For the text-containing cell, return its midpoint in (X, Y) coordinate format. 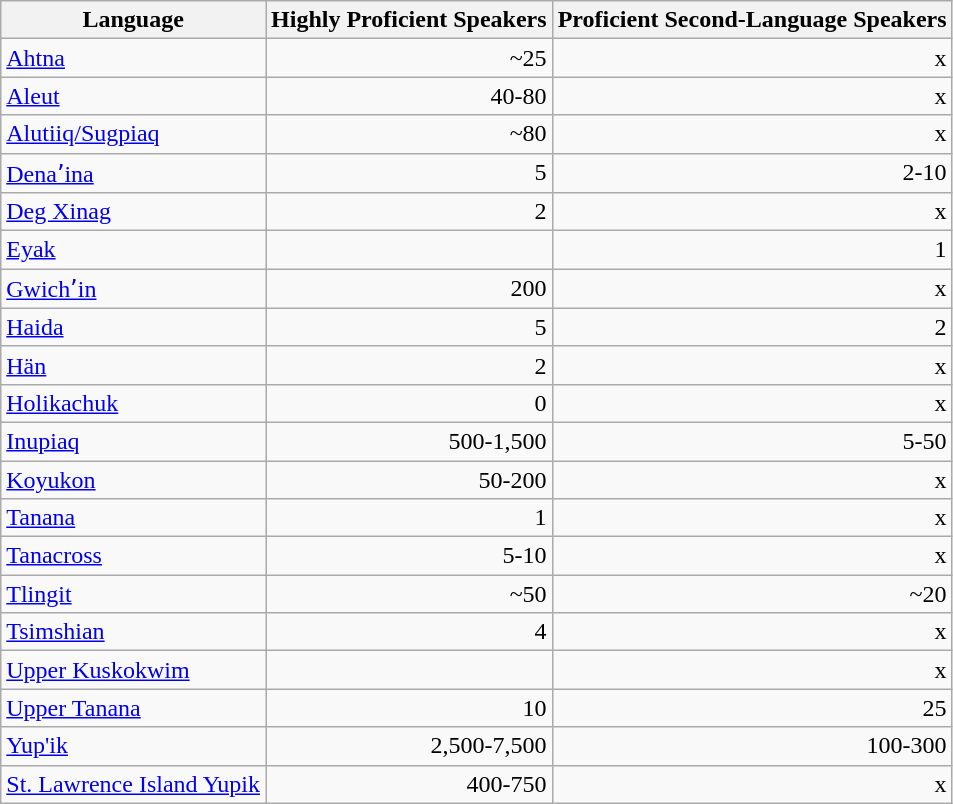
4 (410, 632)
Tsimshian (134, 632)
Tanana (134, 518)
Upper Kuskokwim (134, 670)
0 (410, 403)
Hän (134, 365)
Denaʼina (134, 173)
5-50 (752, 441)
Gwichʼin (134, 289)
~20 (752, 594)
Haida (134, 327)
Aleut (134, 96)
Inupiaq (134, 441)
Upper Tanana (134, 708)
400-750 (410, 784)
Alutiiq/Sugpiaq (134, 134)
~50 (410, 594)
St. Lawrence Island Yupik (134, 784)
2-10 (752, 173)
Language (134, 20)
Tanacross (134, 556)
10 (410, 708)
Tlingit (134, 594)
~25 (410, 58)
200 (410, 289)
25 (752, 708)
5-10 (410, 556)
~80 (410, 134)
100-300 (752, 746)
40-80 (410, 96)
Deg Xinag (134, 212)
500-1,500 (410, 441)
Yup'ik (134, 746)
Highly Proficient Speakers (410, 20)
Ahtna (134, 58)
50-200 (410, 479)
2,500-7,500 (410, 746)
Eyak (134, 250)
Holikachuk (134, 403)
Proficient Second-Language Speakers (752, 20)
Koyukon (134, 479)
